Capture the cell that displays the provided text and extract its (X, Y) central coordinate. 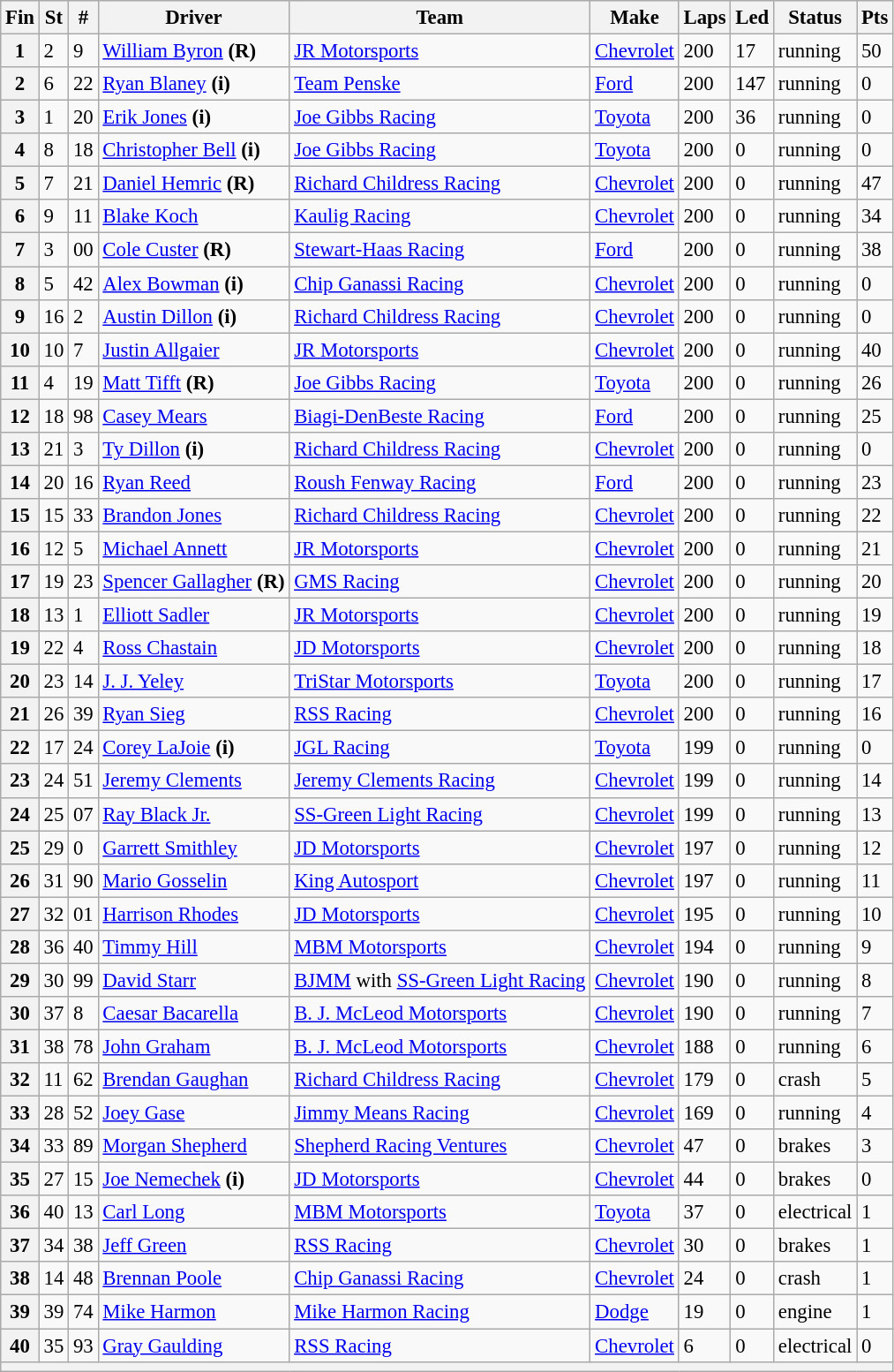
Harrison Rhodes (194, 914)
Casey Mears (194, 416)
engine (815, 1312)
Fin (20, 18)
Pts (875, 18)
Jeremy Clements (194, 781)
St (53, 18)
Ryan Sieg (194, 714)
Joey Gase (194, 1113)
74 (83, 1312)
Blake Koch (194, 216)
98 (83, 416)
44 (704, 1180)
Ryan Blaney (i) (194, 84)
48 (83, 1279)
Ray Black Jr. (194, 814)
Laps (704, 18)
Joe Nemechek (i) (194, 1180)
Justin Allgaier (194, 350)
John Graham (194, 1046)
179 (704, 1080)
Mario Gosselin (194, 880)
52 (83, 1113)
194 (704, 947)
JGL Racing (439, 748)
78 (83, 1046)
TriStar Motorsports (439, 682)
147 (752, 84)
Status (815, 18)
51 (83, 781)
Alex Bowman (i) (194, 283)
Ryan Reed (194, 482)
99 (83, 980)
195 (704, 914)
Jeremy Clements Racing (439, 781)
Cole Custer (R) (194, 250)
Daniel Hemric (R) (194, 184)
62 (83, 1080)
Stewart-Haas Racing (439, 250)
07 (83, 814)
Roush Fenway Racing (439, 482)
Morgan Shepherd (194, 1146)
Spencer Gallagher (R) (194, 582)
Timmy Hill (194, 947)
Kaulig Racing (439, 216)
42 (83, 283)
89 (83, 1146)
Mike Harmon (194, 1312)
90 (83, 880)
Erik Jones (i) (194, 117)
Ross Chastain (194, 648)
Mike Harmon Racing (439, 1312)
Jeff Green (194, 1246)
Led (752, 18)
Christopher Bell (i) (194, 150)
Elliott Sadler (194, 615)
Team Penske (439, 84)
Austin Dillon (i) (194, 316)
BJMM with SS-Green Light Racing (439, 980)
Brennan Poole (194, 1279)
Shepherd Racing Ventures (439, 1146)
Carl Long (194, 1212)
00 (83, 250)
188 (704, 1046)
Biagi-DenBeste Racing (439, 416)
Garrett Smithley (194, 848)
J. J. Yeley (194, 682)
Brendan Gaughan (194, 1080)
Matt Tifft (R) (194, 382)
SS-Green Light Racing (439, 814)
50 (875, 51)
GMS Racing (439, 582)
# (83, 18)
01 (83, 914)
William Byron (R) (194, 51)
Gray Gaulding (194, 1346)
Driver (194, 18)
Dodge (635, 1312)
Michael Annett (194, 548)
Brandon Jones (194, 516)
169 (704, 1113)
Caesar Bacarella (194, 1014)
Corey LaJoie (i) (194, 748)
David Starr (194, 980)
Team (439, 18)
King Autosport (439, 880)
Make (635, 18)
Jimmy Means Racing (439, 1113)
Ty Dillon (i) (194, 449)
93 (83, 1346)
